From the cell containing the given text, extract its center point as [x, y] coordinate. 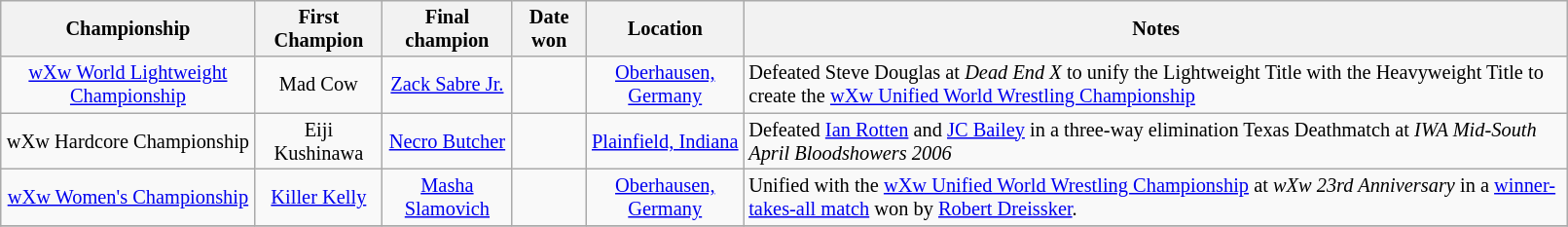
Final champion [448, 28]
Notes [1155, 28]
Mad Cow [318, 85]
Killer Kelly [318, 197]
Location [665, 28]
Defeated Ian Rotten and JC Bailey in a three-way elimination Texas Deathmatch at IWA Mid-South April Bloodshowers 2006 [1155, 141]
Necro Butcher [448, 141]
Unified with the wXw Unified World Wrestling Championship at wXw 23rd Anniversary in a winner-takes-all match won by Robert Dreissker. [1155, 197]
Eiji Kushinawa [318, 141]
Zack Sabre Jr. [448, 85]
First Champion [318, 28]
wXw World Lightweight Championship [128, 85]
Date won [549, 28]
Plainfield, Indiana [665, 141]
Masha Slamovich [448, 197]
Championship [128, 28]
wXw Women's Championship [128, 197]
wXw Hardcore Championship [128, 141]
Defeated Steve Douglas at Dead End X to unify the Lightweight Title with the Heavyweight Title to create the wXw Unified World Wrestling Championship [1155, 85]
